Detect which cell encompasses the target text, then output its (x, y) center coordinate. 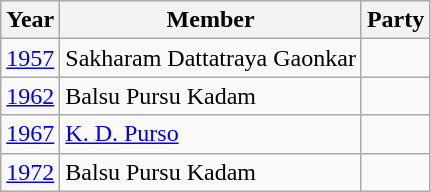
1962 (30, 96)
1972 (30, 172)
K. D. Purso (211, 134)
1967 (30, 134)
Sakharam Dattatraya Gaonkar (211, 58)
Member (211, 20)
Year (30, 20)
Party (395, 20)
1957 (30, 58)
